Return [X, Y] of the center of cell containing provided text 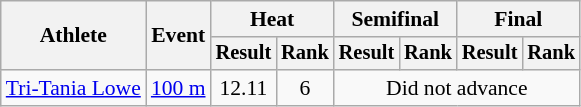
Did not advance [457, 88]
100 m [178, 88]
Final [518, 19]
Athlete [74, 36]
Event [178, 36]
12.11 [244, 88]
6 [305, 88]
Tri-Tania Lowe [74, 88]
Semifinal [396, 19]
Heat [272, 19]
